Search for the cell housing the specified text and yield its [X, Y] center coordinate. 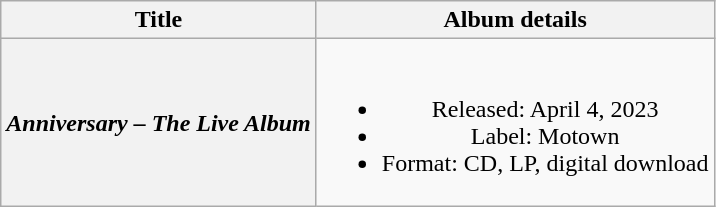
Album details [515, 20]
Released: April 4, 2023Label: MotownFormat: CD, LP, digital download [515, 122]
Anniversary – The Live Album [159, 122]
Title [159, 20]
